Search for the cell housing the specified text and yield its [x, y] center coordinate. 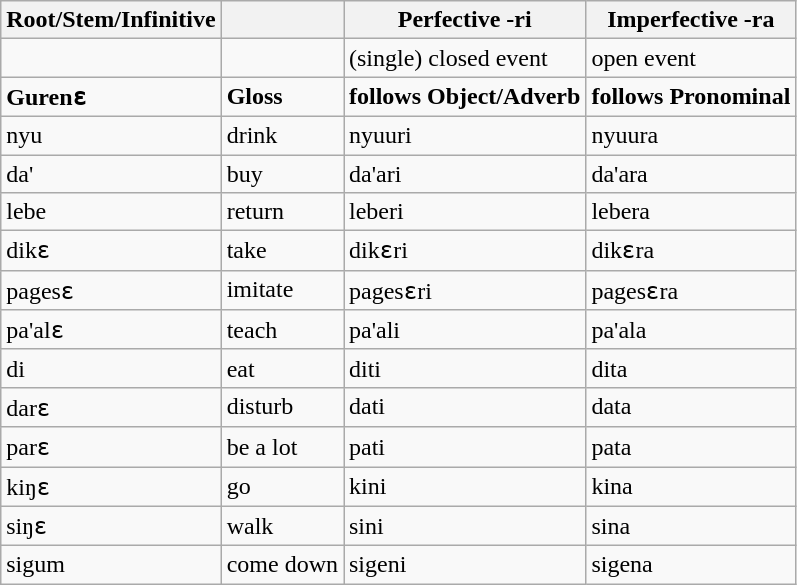
diti [465, 368]
take [282, 251]
pa'ala [691, 330]
drink [282, 135]
parɛ [111, 447]
pa'ali [465, 330]
sigeni [465, 565]
follows Pronominal [691, 97]
teach [282, 330]
be a lot [282, 447]
sina [691, 526]
siŋɛ [111, 526]
data [691, 407]
kina [691, 486]
(single) closed event [465, 58]
Gurenɛ [111, 97]
nyu [111, 135]
sini [465, 526]
open event [691, 58]
walk [282, 526]
kiŋɛ [111, 486]
pa'alɛ [111, 330]
darɛ [111, 407]
pata [691, 447]
follows Object/Adverb [465, 97]
dikɛra [691, 251]
pagesɛ [111, 290]
pagesɛri [465, 290]
sigum [111, 565]
pati [465, 447]
nyuura [691, 135]
go [282, 486]
dati [465, 407]
Gloss [282, 97]
da'ara [691, 173]
dita [691, 368]
imitate [282, 290]
eat [282, 368]
kini [465, 486]
come down [282, 565]
pagesɛra [691, 290]
di [111, 368]
disturb [282, 407]
Root/Stem/Infinitive [111, 20]
sigena [691, 565]
lebe [111, 212]
nyuuri [465, 135]
da'ari [465, 173]
Perfective -ri [465, 20]
dikɛri [465, 251]
lebera [691, 212]
buy [282, 173]
return [282, 212]
leberi [465, 212]
Imperfective -ra [691, 20]
da' [111, 173]
dikɛ [111, 251]
